For the text-containing cell, return its midpoint in (x, y) coordinate format. 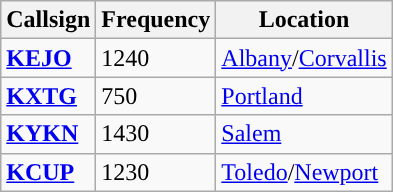
Salem (304, 134)
KCUP (48, 172)
KXTG (48, 96)
KEJO (48, 58)
Frequency (156, 20)
1430 (156, 134)
Callsign (48, 20)
Location (304, 20)
1230 (156, 172)
KYKN (48, 134)
750 (156, 96)
Toledo/Newport (304, 172)
1240 (156, 58)
Albany/Corvallis (304, 58)
Portland (304, 96)
